Capture the cell that displays the provided text and extract its (x, y) central coordinate. 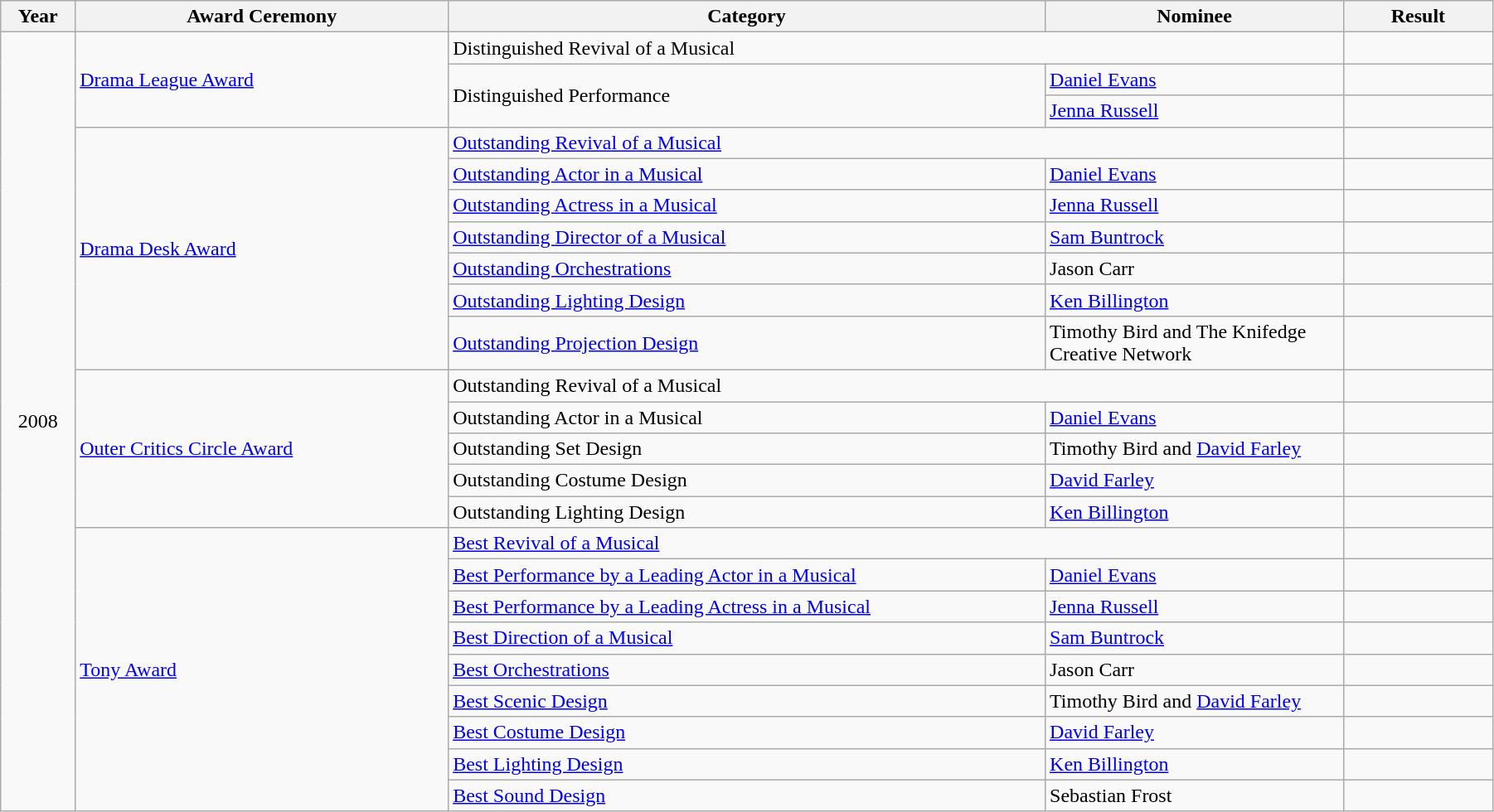
Outstanding Set Design (747, 449)
Outstanding Costume Design (747, 481)
Year (38, 17)
Best Revival of a Musical (896, 544)
Outer Critics Circle Award (262, 448)
Best Scenic Design (747, 701)
Drama League Award (262, 80)
Outstanding Orchestrations (747, 268)
Distinguished Performance (747, 95)
Nominee (1195, 17)
Best Sound Design (747, 795)
Outstanding Actress in a Musical (747, 205)
Distinguished Revival of a Musical (896, 48)
Outstanding Projection Design (747, 343)
Tony Award (262, 669)
Sebastian Frost (1195, 795)
Best Performance by a Leading Actress in a Musical (747, 607)
Timothy Bird and The Knifedge Creative Network (1195, 343)
Best Direction of a Musical (747, 638)
Best Orchestrations (747, 669)
Best Lighting Design (747, 764)
Best Costume Design (747, 732)
Result (1418, 17)
Category (747, 17)
Award Ceremony (262, 17)
Drama Desk Award (262, 249)
Best Performance by a Leading Actor in a Musical (747, 575)
Outstanding Director of a Musical (747, 237)
2008 (38, 422)
